For the text-containing cell, return its midpoint in [x, y] coordinate format. 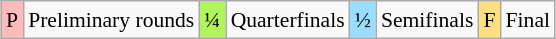
F [489, 20]
Quarterfinals [288, 20]
½ [363, 20]
P [12, 20]
Final [528, 20]
¼ [212, 20]
Preliminary rounds [111, 20]
Semifinals [427, 20]
